Scan for the cell matching the given text and deliver its [X, Y] coordinate at center. 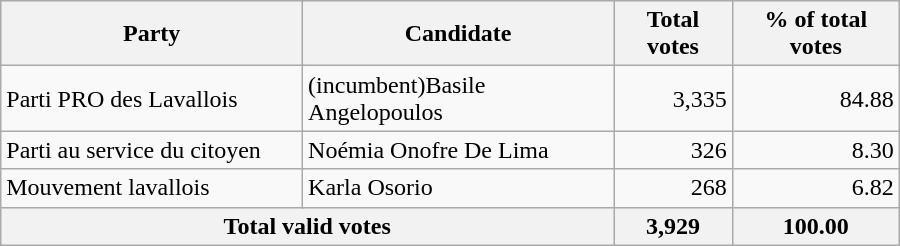
6.82 [816, 188]
3,929 [674, 226]
Party [152, 34]
326 [674, 150]
Total votes [674, 34]
Parti au service du citoyen [152, 150]
268 [674, 188]
3,335 [674, 98]
% of total votes [816, 34]
Parti PRO des Lavallois [152, 98]
Candidate [458, 34]
8.30 [816, 150]
Karla Osorio [458, 188]
100.00 [816, 226]
Mouvement lavallois [152, 188]
Noémia Onofre De Lima [458, 150]
84.88 [816, 98]
(incumbent)Basile Angelopoulos [458, 98]
Total valid votes [308, 226]
